For the text-containing cell, return its midpoint in (x, y) coordinate format. 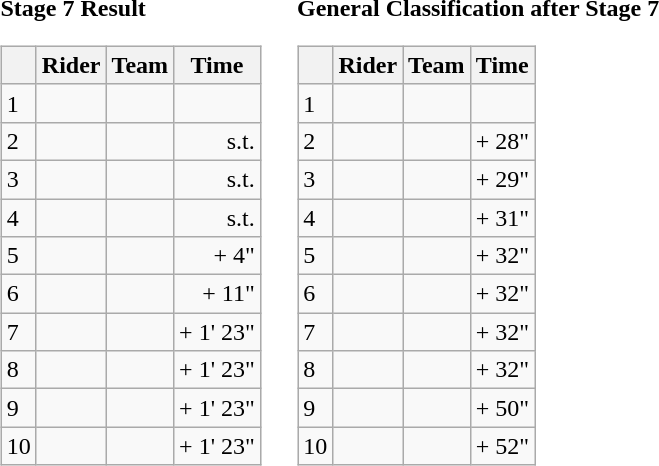
+ 28" (502, 141)
+ 11" (218, 294)
+ 52" (502, 446)
+ 50" (502, 408)
+ 31" (502, 217)
+ 4" (218, 256)
+ 29" (502, 179)
